Return the (X, Y) coordinate for the center point of the cell that contains the specified text.  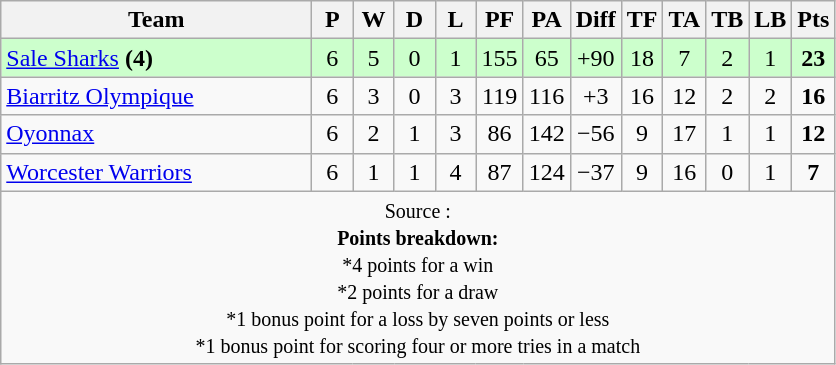
TB (728, 20)
−56 (596, 134)
P (332, 20)
Biarritz Olympique (156, 96)
PA (546, 20)
W (374, 20)
−37 (596, 172)
Team (156, 20)
142 (546, 134)
+3 (596, 96)
124 (546, 172)
L (456, 20)
17 (684, 134)
65 (546, 58)
5 (374, 58)
LB (770, 20)
Sale Sharks (4) (156, 58)
18 (642, 58)
116 (546, 96)
+90 (596, 58)
4 (456, 172)
Oyonnax (156, 134)
Diff (596, 20)
23 (814, 58)
87 (500, 172)
D (414, 20)
Pts (814, 20)
86 (500, 134)
PF (500, 20)
TA (684, 20)
119 (500, 96)
TF (642, 20)
155 (500, 58)
Worcester Warriors (156, 172)
